Scan for the cell matching the given text and deliver its [x, y] coordinate at center. 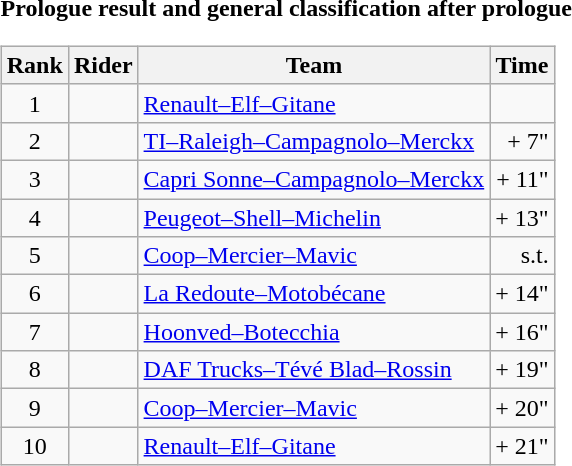
Time [522, 65]
+ 20" [522, 408]
7 [34, 332]
TI–Raleigh–Campagnolo–Merckx [314, 141]
9 [34, 408]
+ 21" [522, 446]
Rider [103, 65]
Hoonved–Botecchia [314, 332]
+ 7" [522, 141]
4 [34, 217]
+ 14" [522, 294]
8 [34, 370]
6 [34, 294]
DAF Trucks–Tévé Blad–Rossin [314, 370]
+ 19" [522, 370]
Peugeot–Shell–Michelin [314, 217]
2 [34, 141]
+ 11" [522, 179]
10 [34, 446]
5 [34, 256]
Capri Sonne–Campagnolo–Merckx [314, 179]
3 [34, 179]
s.t. [522, 256]
La Redoute–Motobécane [314, 294]
Team [314, 65]
Rank [34, 65]
1 [34, 103]
+ 16" [522, 332]
+ 13" [522, 217]
